Identify which cell holds the provided text, then report its (x, y) central coordinate. 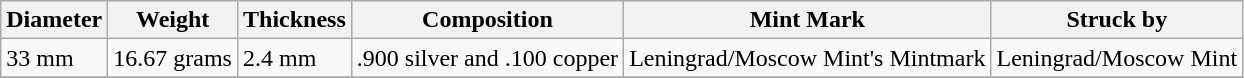
Composition (487, 20)
Weight (173, 20)
2.4 mm (294, 58)
Diameter (54, 20)
Leningrad/Moscow Mint's Mintmark (808, 58)
Leningrad/Moscow Mint (1117, 58)
Mint Mark (808, 20)
Thickness (294, 20)
.900 silver and .100 copper (487, 58)
Struck by (1117, 20)
33 mm (54, 58)
16.67 grams (173, 58)
